Find where the given text appears and provide that cell's center as (X, Y) coordinate. 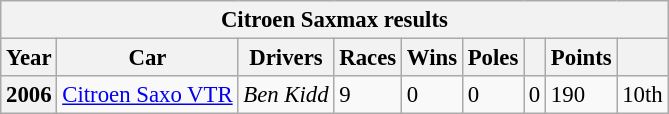
Wins (432, 58)
Races (368, 58)
2006 (29, 95)
Poles (492, 58)
10th (642, 95)
Citroen Saxo VTR (148, 95)
Citroen Saxmax results (334, 20)
Points (582, 58)
Year (29, 58)
Drivers (286, 58)
Ben Kidd (286, 95)
9 (368, 95)
Car (148, 58)
190 (582, 95)
